For the text-containing cell, return its midpoint in [X, Y] coordinate format. 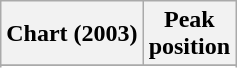
Chart (2003) [72, 34]
Peak position [189, 34]
